Determine the (X, Y) coordinate at the center of the cell enclosing the given text.  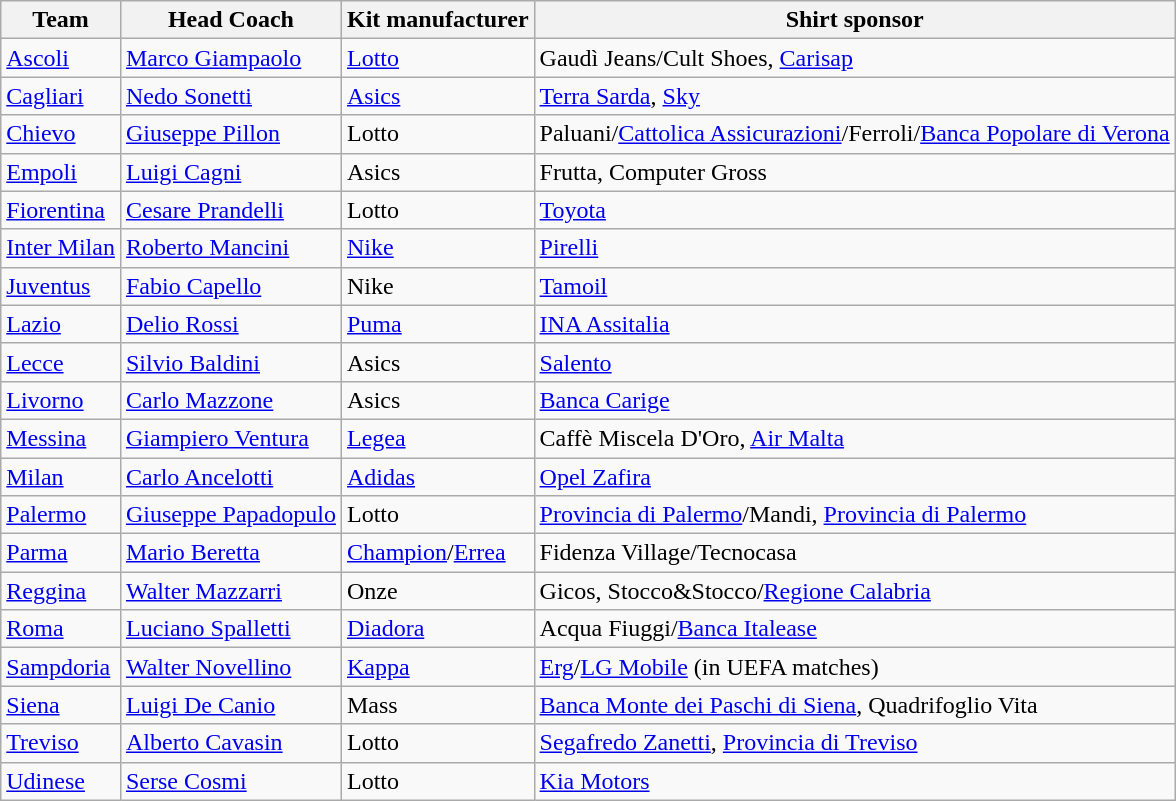
Reggina (61, 591)
Silvio Baldini (230, 362)
Messina (61, 438)
Nedo Sonetti (230, 96)
Kia Motors (854, 781)
Mario Beretta (230, 553)
Champion/Errea (438, 553)
Provincia di Palermo/Mandi, Provincia di Palermo (854, 515)
Giuseppe Pillon (230, 134)
Banca Monte dei Paschi di Siena, Quadrifoglio Vita (854, 705)
Opel Zafira (854, 477)
Roberto Mancini (230, 248)
Erg/LG Mobile (in UEFA matches) (854, 667)
Fabio Capello (230, 286)
Giampiero Ventura (230, 438)
Onze (438, 591)
Puma (438, 324)
Terra Sarda, Sky (854, 96)
Delio Rossi (230, 324)
Siena (61, 705)
Paluani/Cattolica Assicurazioni/Ferroli/Banca Popolare di Verona (854, 134)
Walter Novellino (230, 667)
Pirelli (854, 248)
Sampdoria (61, 667)
Acqua Fiuggi/Banca Italease (854, 629)
Banca Carige (854, 400)
Livorno (61, 400)
Toyota (854, 210)
Palermo (61, 515)
Gaudì Jeans/Cult Shoes, Carisap (854, 58)
Luigi De Canio (230, 705)
Inter Milan (61, 248)
Luciano Spalletti (230, 629)
Frutta, Computer Gross (854, 172)
Kit manufacturer (438, 20)
Tamoil (854, 286)
Shirt sponsor (854, 20)
Udinese (61, 781)
Alberto Cavasin (230, 743)
Empoli (61, 172)
Diadora (438, 629)
Cagliari (61, 96)
Salento (854, 362)
Treviso (61, 743)
Chievo (61, 134)
Carlo Ancelotti (230, 477)
Head Coach (230, 20)
Serse Cosmi (230, 781)
INA Assitalia (854, 324)
Kappa (438, 667)
Parma (61, 553)
Legea (438, 438)
Ascoli (61, 58)
Roma (61, 629)
Adidas (438, 477)
Lazio (61, 324)
Segafredo Zanetti, Provincia di Treviso (854, 743)
Giuseppe Papadopulo (230, 515)
Carlo Mazzone (230, 400)
Milan (61, 477)
Caffè Miscela D'Oro, Air Malta (854, 438)
Mass (438, 705)
Cesare Prandelli (230, 210)
Lecce (61, 362)
Luigi Cagni (230, 172)
Marco Giampaolo (230, 58)
Juventus (61, 286)
Fiorentina (61, 210)
Walter Mazzarri (230, 591)
Gicos, Stocco&Stocco/Regione Calabria (854, 591)
Team (61, 20)
Fidenza Village/Tecnocasa (854, 553)
